Scan for the cell matching the given text and deliver its [X, Y] coordinate at center. 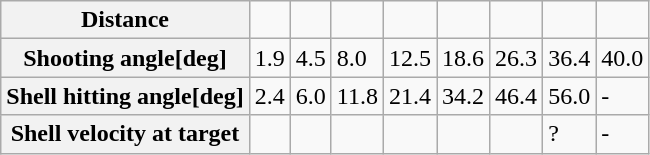
2.4 [270, 96]
Shell velocity at target [125, 134]
Distance [125, 20]
34.2 [464, 96]
21.4 [410, 96]
12.5 [410, 58]
46.4 [516, 96]
26.3 [516, 58]
4.5 [310, 58]
1.9 [270, 58]
56.0 [570, 96]
? [570, 134]
18.6 [464, 58]
36.4 [570, 58]
Shooting angle[deg] [125, 58]
8.0 [357, 58]
Shell hitting angle[deg] [125, 96]
6.0 [310, 96]
40.0 [622, 58]
11.8 [357, 96]
